Output the [x, y] coordinate of the center of the cell containing the given text.  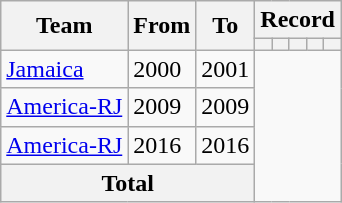
Record [298, 20]
From [162, 26]
Total [128, 183]
2000 [162, 69]
Team [64, 26]
To [226, 26]
2001 [226, 69]
Jamaica [64, 69]
